Determine the (X, Y) coordinate at the center of the cell enclosing the given text.  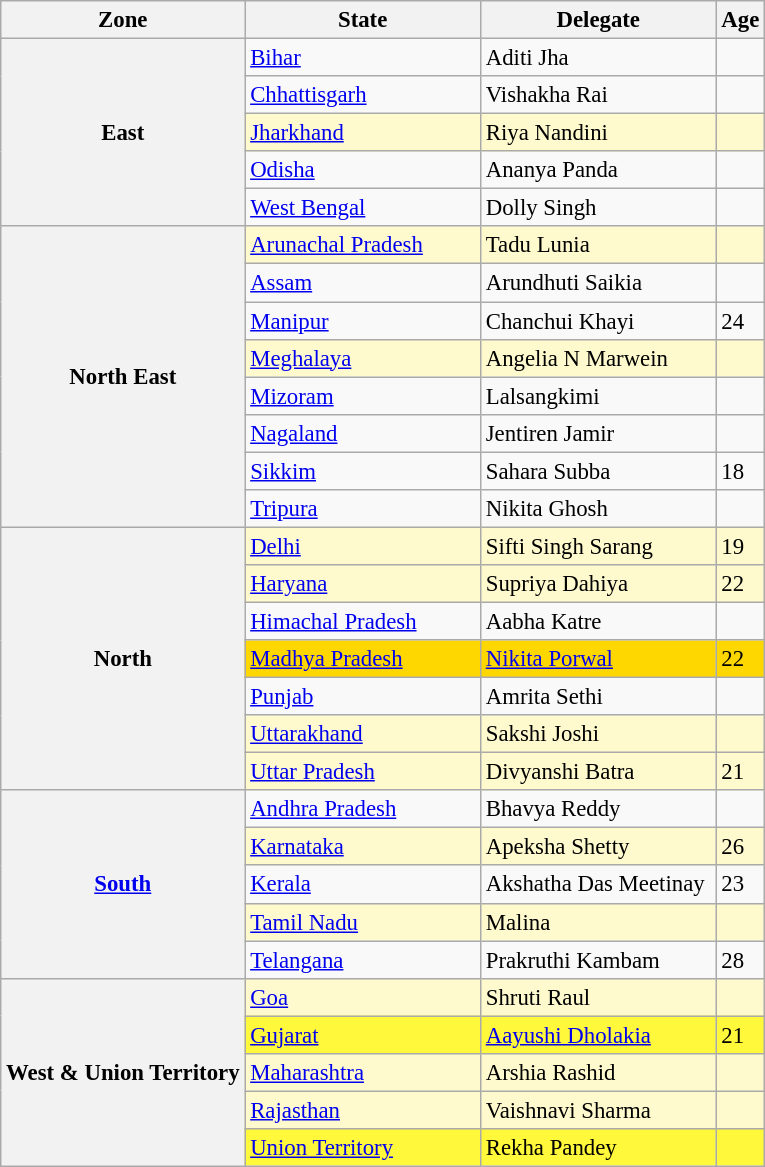
Sifti Singh Sarang (598, 546)
Himachal Pradesh (363, 621)
Malina (598, 922)
Karnataka (363, 847)
Zone (123, 20)
Goa (363, 997)
Rekha Pandey (598, 1148)
Assam (363, 283)
Odisha (363, 170)
North (123, 658)
Aabha Katre (598, 621)
Nagaland (363, 433)
Vaishnavi Sharma (598, 1110)
Sahara Subba (598, 471)
Supriya Dahiya (598, 584)
Apeksha Shetty (598, 847)
Delhi (363, 546)
Dolly Singh (598, 208)
Sikkim (363, 471)
Jharkhand (363, 133)
Age (740, 20)
Vishakha Rai (598, 95)
Prakruthi Kambam (598, 960)
18 (740, 471)
Delegate (598, 20)
Jentiren Jamir (598, 433)
Union Territory (363, 1148)
North East (123, 376)
Divyanshi Batra (598, 772)
West & Union Territory (123, 1072)
Nikita Porwal (598, 659)
Bhavya Reddy (598, 809)
Haryana (363, 584)
Meghalaya (363, 358)
Angelia N Marwein (598, 358)
Ananya Panda (598, 170)
Arundhuti Saikia (598, 283)
Sakshi Joshi (598, 734)
Bihar (363, 58)
West Bengal (363, 208)
Madhya Pradesh (363, 659)
Arshia Rashid (598, 1073)
28 (740, 960)
Uttar Pradesh (363, 772)
Tadu Lunia (598, 245)
Chanchui Khayi (598, 321)
Aditi Jha (598, 58)
Maharashtra (363, 1073)
Amrita Sethi (598, 697)
Arunachal Pradesh (363, 245)
Mizoram (363, 396)
Andhra Pradesh (363, 809)
Tamil Nadu (363, 922)
Shruti Raul (598, 997)
East (123, 133)
Kerala (363, 885)
Aayushi Dholakia (598, 1035)
South (123, 884)
Uttarakhand (363, 734)
26 (740, 847)
Akshatha Das Meetinay (598, 885)
Telangana (363, 960)
Manipur (363, 321)
Rajasthan (363, 1110)
24 (740, 321)
Riya Nandini (598, 133)
Nikita Ghosh (598, 509)
Tripura (363, 509)
Punjab (363, 697)
Chhattisgarh (363, 95)
23 (740, 885)
State (363, 20)
19 (740, 546)
Lalsangkimi (598, 396)
Gujarat (363, 1035)
